From the cell containing the given text, extract its center point as (x, y) coordinate. 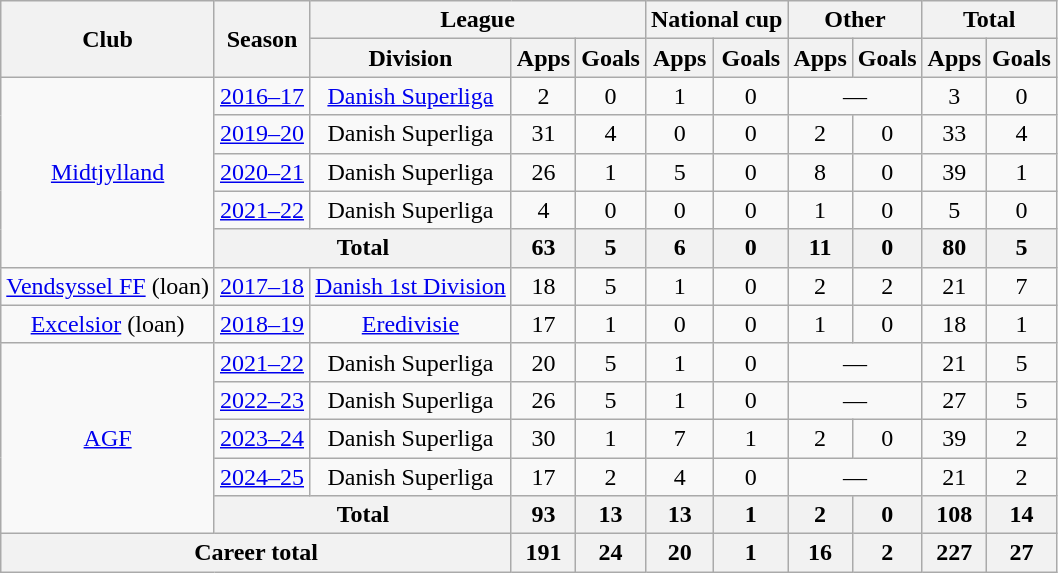
Excelsior (loan) (108, 324)
93 (543, 515)
80 (954, 248)
3 (954, 96)
Eredivisie (411, 324)
Danish 1st Division (411, 286)
League (478, 20)
16 (820, 553)
Club (108, 39)
Vendsyssel FF (loan) (108, 286)
2024–25 (262, 477)
191 (543, 553)
11 (820, 248)
AGF (108, 438)
Other (855, 20)
33 (954, 134)
31 (543, 134)
2019–20 (262, 134)
Season (262, 39)
2016–17 (262, 96)
14 (1022, 515)
Division (411, 58)
6 (679, 248)
24 (611, 553)
108 (954, 515)
2017–18 (262, 286)
2023–24 (262, 438)
30 (543, 438)
Career total (256, 553)
2018–19 (262, 324)
2020–21 (262, 172)
63 (543, 248)
National cup (716, 20)
2022–23 (262, 400)
Midtjylland (108, 172)
8 (820, 172)
227 (954, 553)
